Detect which cell encompasses the target text, then output its [X, Y] center coordinate. 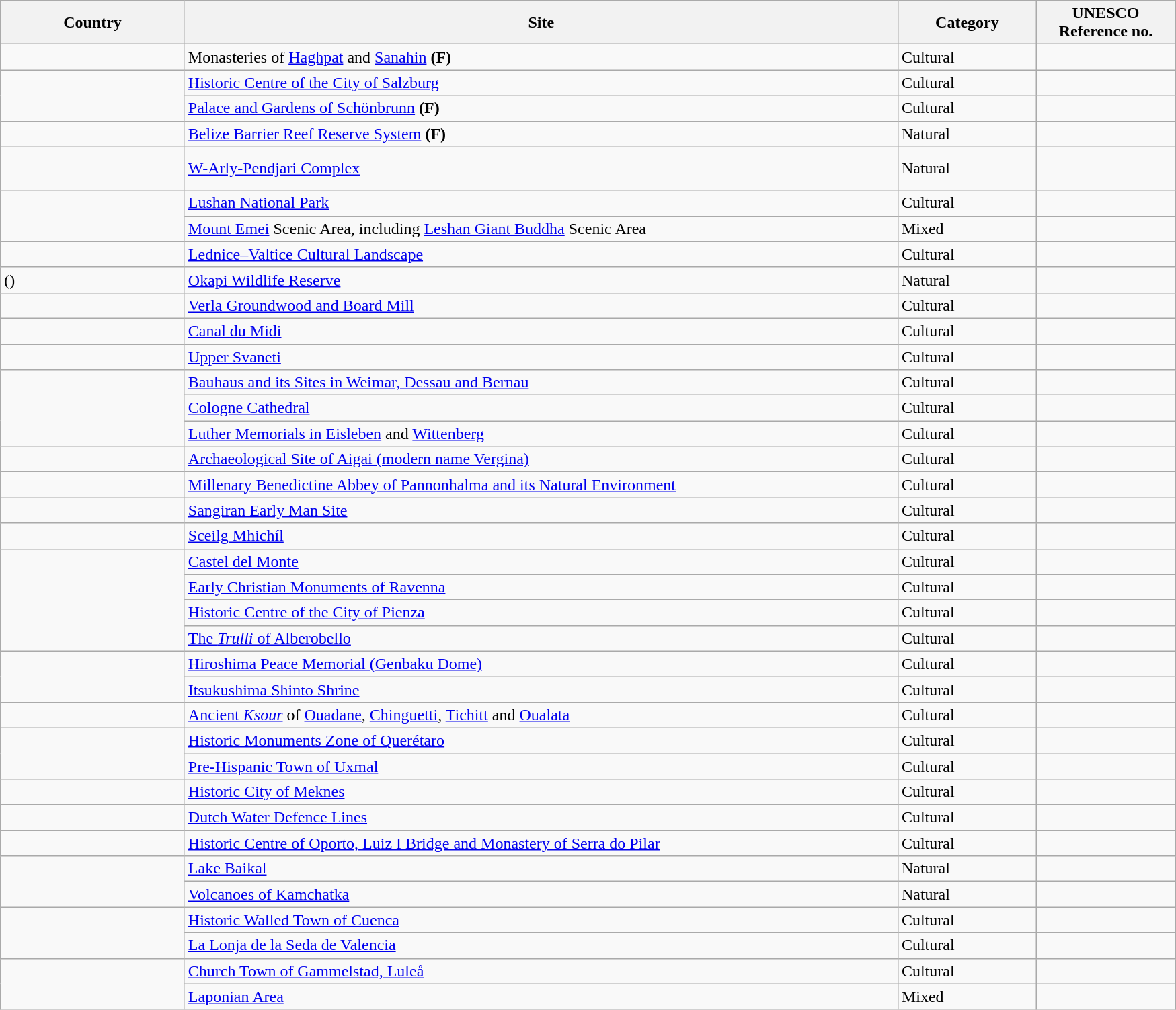
Category [967, 23]
Historic City of Meknes [541, 792]
UNESCO Reference no. [1105, 23]
Canal du Midi [541, 331]
Dutch Water Defence Lines [541, 818]
Upper Svaneti [541, 357]
Lednice–Valtice Cultural Landscape [541, 254]
Historic Centre of the City of Pienza [541, 613]
Laponian Area [541, 997]
Mount Emei Scenic Area, including Leshan Giant Buddha Scenic Area [541, 229]
Bauhaus and its Sites in Weimar, Dessau and Bernau [541, 383]
Pre-Hispanic Town of Uxmal [541, 766]
Sangiran Early Man Site [541, 510]
Castel del Monte [541, 561]
Historic Monuments Zone of Querétaro [541, 740]
Historic Centre of Oporto, Luiz I Bridge and Monastery of Serra do Pilar [541, 843]
Historic Centre of the City of Salzburg [541, 83]
Verla Groundwood and Board Mill [541, 305]
Early Christian Monuments of Ravenna [541, 587]
() [93, 280]
Country [93, 23]
Itsukushima Shinto Shrine [541, 689]
The Trulli of Alberobello [541, 638]
Luther Memorials in Eisleben and Wittenberg [541, 434]
Sceilg Mhichíl [541, 536]
Ancient Ksour of Ouadane, Chinguetti, Tichitt and Oualata [541, 715]
Historic Walled Town of Cuenca [541, 920]
Church Town of Gammelstad, Luleå [541, 971]
Cologne Cathedral [541, 408]
Volcanoes of Kamchatka [541, 894]
Belize Barrier Reef Reserve System (F) [541, 134]
Site [541, 23]
Lushan National Park [541, 203]
W-Arly-Pendjari Complex [541, 168]
Monasteries of Haghpat and Sanahin (F) [541, 57]
Archaeological Site of Aigai (modern name Vergina) [541, 459]
Palace and Gardens of Schönbrunn (F) [541, 108]
Hiroshima Peace Memorial (Genbaku Dome) [541, 664]
Millenary Benedictine Abbey of Pannonhalma and its Natural Environment [541, 485]
Lake Baikal [541, 869]
Okapi Wildlife Reserve [541, 280]
La Lonja de la Seda de Valencia [541, 945]
